Return the [X, Y] coordinate for the center point of the cell that contains the specified text.  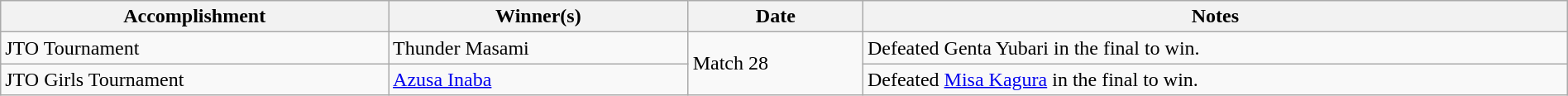
Date [776, 17]
Match 28 [776, 64]
Notes [1215, 17]
Accomplishment [195, 17]
Thunder Masami [539, 48]
Azusa Inaba [539, 79]
JTO Tournament [195, 48]
JTO Girls Tournament [195, 79]
Winner(s) [539, 17]
Defeated Misa Kagura in the final to win. [1215, 79]
Defeated Genta Yubari in the final to win. [1215, 48]
